Extract the [X, Y] coordinate from the center of the cell holding the provided text.  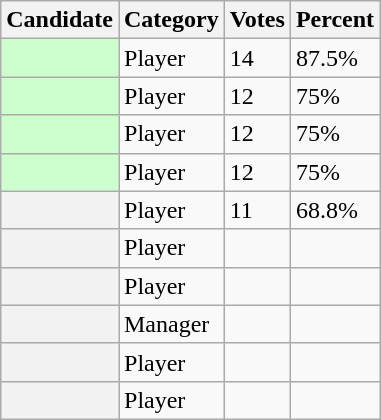
Category [171, 20]
Percent [334, 20]
Votes [257, 20]
Candidate [60, 20]
14 [257, 58]
11 [257, 210]
68.8% [334, 210]
87.5% [334, 58]
Manager [171, 324]
